Extract the [x, y] coordinate from the center of the cell holding the provided text.  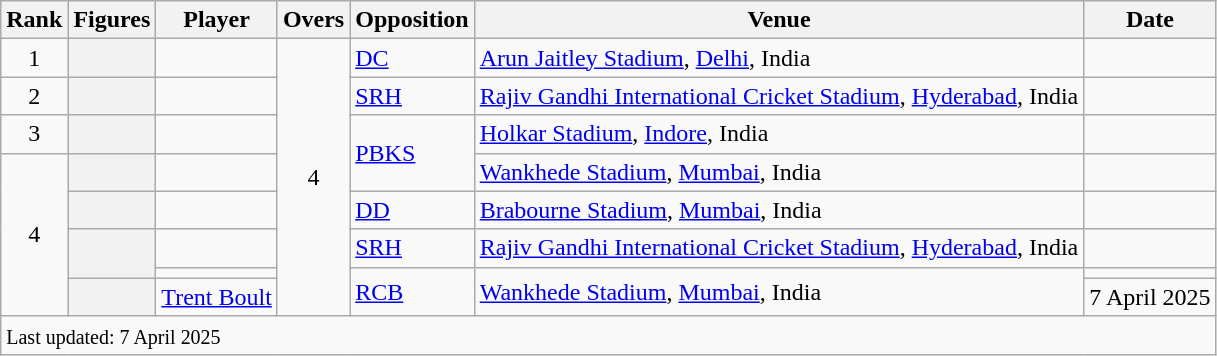
2 [34, 96]
Venue [779, 20]
Holkar Stadium, Indore, India [779, 134]
Brabourne Stadium, Mumbai, India [779, 210]
Date [1150, 20]
7 April 2025 [1150, 297]
Trent Boult [217, 297]
3 [34, 134]
Opposition [412, 20]
DD [412, 210]
Player [217, 20]
Arun Jaitley Stadium, Delhi, India [779, 58]
Overs [313, 20]
Figures [112, 20]
RCB [412, 292]
Last updated: 7 April 2025 [608, 335]
Rank [34, 20]
PBKS [412, 153]
DC [412, 58]
1 [34, 58]
